Identify which cell holds the provided text, then report its (x, y) central coordinate. 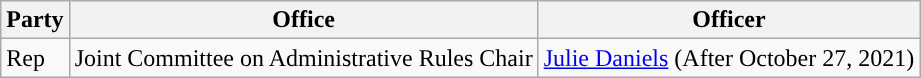
Julie Daniels (After October 27, 2021) (729, 58)
Joint Committee on Administrative Rules Chair (304, 58)
Party (35, 20)
Officer (729, 20)
Rep (35, 58)
Office (304, 20)
